Output the (X, Y) coordinate of the center of the cell containing the given text.  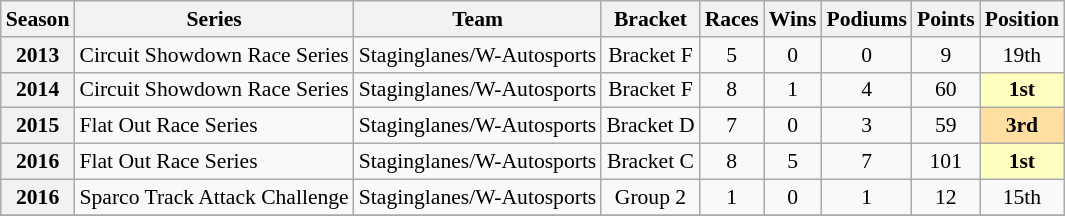
Sparco Track Attack Challenge (214, 197)
Position (1022, 19)
15th (1022, 197)
Series (214, 19)
101 (946, 162)
Points (946, 19)
3 (866, 126)
2015 (38, 126)
Wins (793, 19)
2013 (38, 55)
12 (946, 197)
60 (946, 90)
9 (946, 55)
3rd (1022, 126)
4 (866, 90)
Group 2 (650, 197)
Season (38, 19)
Podiums (866, 19)
2014 (38, 90)
Bracket D (650, 126)
Bracket C (650, 162)
19th (1022, 55)
Races (732, 19)
Team (478, 19)
59 (946, 126)
Bracket (650, 19)
